Scan for the cell matching the given text and deliver its (X, Y) coordinate at center. 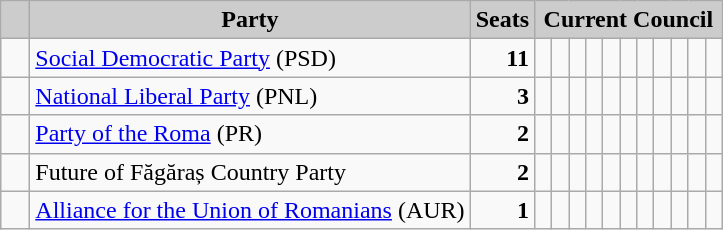
Social Democratic Party (PSD) (250, 58)
3 (502, 96)
1 (502, 210)
Party of the Roma (PR) (250, 134)
Current Council (629, 20)
Alliance for the Union of Romanians (AUR) (250, 210)
National Liberal Party (PNL) (250, 96)
Future of Făgăraș Country Party (250, 172)
Party (250, 20)
11 (502, 58)
Seats (502, 20)
